Extract the [X, Y] coordinate from the center of the cell holding the provided text.  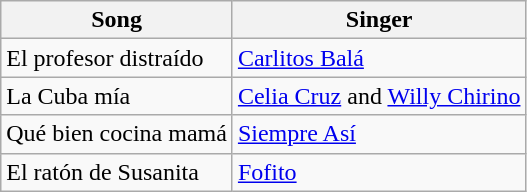
El profesor distraído [117, 58]
Siempre Así [379, 134]
Celia Cruz and Willy Chirino [379, 96]
Fofito [379, 172]
El ratón de Susanita [117, 172]
Song [117, 20]
Qué bien cocina mamá [117, 134]
Carlitos Balá [379, 58]
La Cuba mía [117, 96]
Singer [379, 20]
